Return (x, y) of the center of cell containing provided text 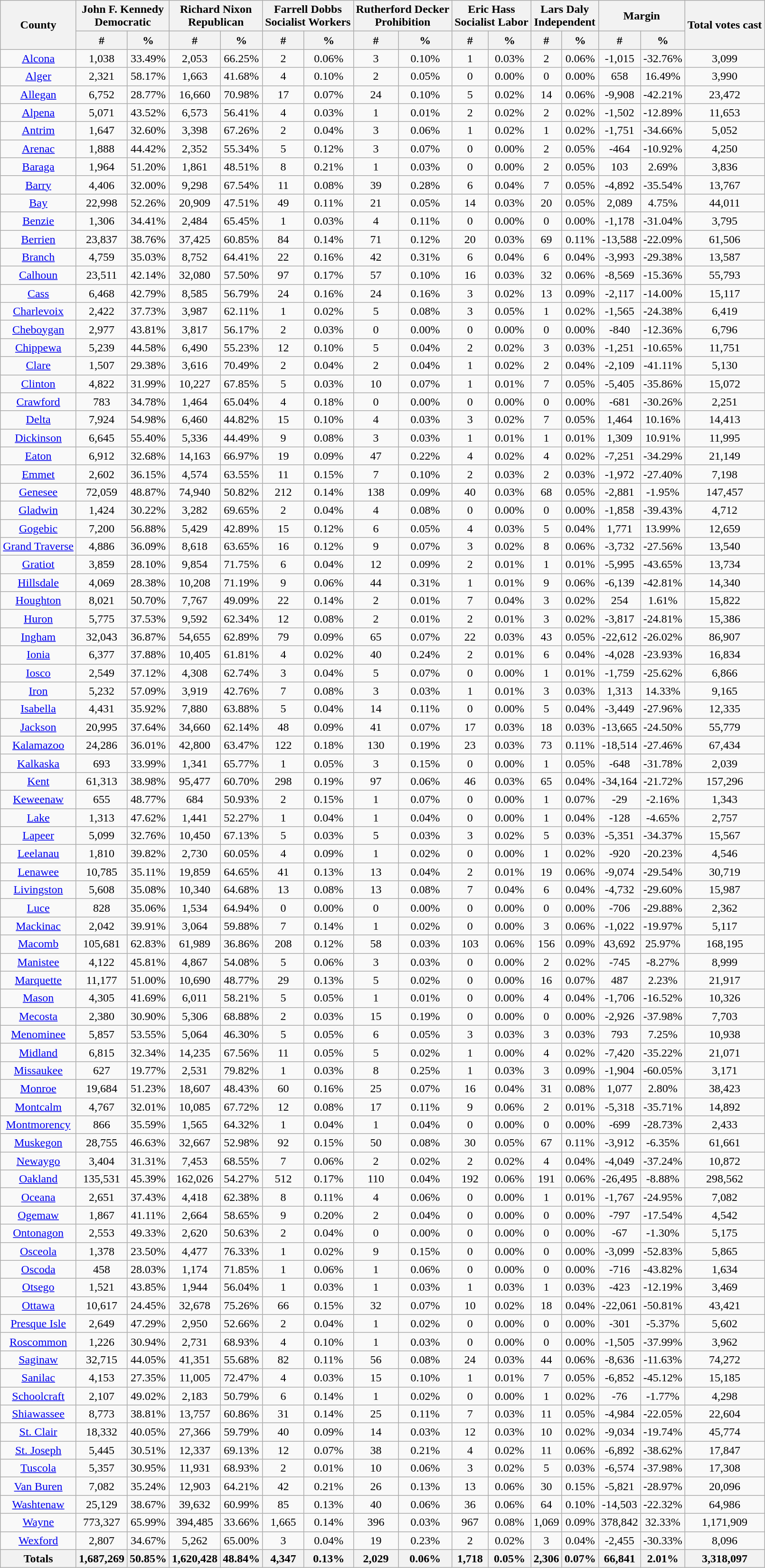
64,986 (725, 1504)
2,251 (725, 402)
2,651 (102, 1197)
Leelanau (38, 854)
6,377 (102, 655)
-1,505 (619, 1341)
-43.65% (663, 565)
9,854 (195, 565)
33.99% (148, 763)
-8,636 (619, 1360)
-26,495 (619, 1179)
31.99% (148, 384)
54.08% (241, 962)
55.34% (241, 149)
32.68% (148, 456)
55.23% (241, 348)
2,422 (102, 312)
-6,892 (619, 1450)
-5,351 (619, 836)
-24.95% (663, 1197)
110 (376, 1179)
-29.54% (663, 872)
Lenawee (38, 872)
2,089 (619, 203)
Menominee (38, 1034)
71.19% (241, 583)
64.32% (241, 1125)
67 (546, 1143)
68.55% (241, 1161)
-39.43% (663, 510)
-4,049 (619, 1161)
Iosco (38, 673)
79.82% (241, 1070)
-67 (619, 1233)
County (38, 25)
3,987 (195, 312)
32.00% (148, 185)
Montcalm (38, 1107)
21,917 (725, 980)
64 (546, 1504)
50 (376, 1143)
36.01% (148, 745)
52.27% (241, 817)
3,282 (195, 510)
18,332 (102, 1432)
3,099 (725, 58)
58.17% (148, 76)
2,321 (102, 76)
6,419 (725, 312)
4,867 (195, 962)
16,834 (725, 655)
-8,569 (619, 275)
64.21% (241, 1486)
60.70% (241, 781)
-301 (619, 1323)
208 (283, 944)
-35.54% (663, 185)
-1.95% (663, 492)
20,909 (195, 203)
-8.27% (663, 962)
147,457 (725, 492)
14,892 (725, 1107)
37.73% (148, 312)
59.88% (241, 926)
47 (376, 456)
1,665 (283, 1522)
Otsego (38, 1287)
68.88% (241, 1016)
Mecosta (38, 1016)
28.77% (148, 94)
4,477 (195, 1251)
Barry (38, 185)
56 (376, 1360)
2.80% (663, 1088)
14,413 (725, 420)
6,912 (102, 456)
-128 (619, 817)
Wayne (38, 1522)
7.25% (663, 1034)
40.05% (148, 1432)
-1,858 (619, 510)
61,313 (102, 781)
15,117 (725, 293)
32,043 (102, 637)
Midland (38, 1052)
Newaygo (38, 1161)
-10.92% (663, 149)
156 (546, 944)
55,779 (725, 727)
8,585 (195, 293)
7,198 (725, 474)
47.51% (241, 203)
44.49% (241, 438)
-840 (619, 330)
Farrell DobbsSocialist Workers (308, 16)
62.74% (241, 673)
15,185 (725, 1378)
4,406 (102, 185)
60.86% (241, 1414)
60.85% (241, 239)
Allegan (38, 94)
28.38% (148, 583)
Arenac (38, 149)
-22,612 (619, 637)
-2,926 (619, 1016)
Chippewa (38, 348)
23.50% (148, 1251)
2,484 (195, 221)
Emmet (38, 474)
1,861 (195, 167)
2,380 (102, 1016)
15,072 (725, 384)
15,567 (725, 836)
-3,912 (619, 1143)
3,919 (195, 691)
0.24% (425, 655)
43.52% (148, 113)
14,235 (195, 1052)
62.11% (241, 312)
34,660 (195, 727)
62.14% (241, 727)
12,659 (725, 529)
-6,574 (619, 1468)
32,678 (195, 1305)
3,171 (725, 1070)
-28.73% (663, 1125)
1,378 (102, 1251)
4,069 (102, 583)
50.93% (241, 799)
-5,405 (619, 384)
85 (283, 1504)
Schoolcraft (38, 1396)
Rutherford DeckerProhibition (403, 16)
4,712 (725, 510)
-7,420 (619, 1052)
-5,821 (619, 1486)
-30.26% (663, 402)
157,296 (725, 781)
4,542 (725, 1215)
-7,251 (619, 456)
4,153 (102, 1378)
13,757 (195, 1414)
1,441 (195, 817)
793 (619, 1034)
Macomb (38, 944)
66 (283, 1305)
69.13% (241, 1450)
22,604 (725, 1414)
37.43% (148, 1197)
51.23% (148, 1088)
56.79% (241, 293)
6,490 (195, 348)
64.41% (241, 257)
-27.96% (663, 709)
56.04% (241, 1287)
394,485 (195, 1522)
Oakland (38, 1179)
105,681 (102, 944)
69.65% (241, 510)
Alger (38, 76)
Kalamazoo (38, 745)
298 (283, 781)
1,634 (725, 1269)
74,272 (725, 1360)
5,775 (102, 619)
37.88% (148, 655)
Livingston (38, 890)
36.86% (241, 944)
3,318,097 (725, 1559)
2.69% (663, 167)
Gladwin (38, 510)
11,995 (725, 438)
30.22% (148, 510)
64.94% (241, 908)
-34.29% (663, 456)
0.25% (425, 1070)
39.91% (148, 926)
67.26% (241, 131)
4,298 (725, 1396)
51.20% (148, 167)
2,183 (195, 1396)
44.82% (241, 420)
2,620 (195, 1233)
-41.11% (663, 366)
64.68% (241, 890)
2,731 (195, 1341)
Crawford (38, 402)
-28.97% (663, 1486)
11,005 (195, 1378)
1,507 (102, 366)
28.10% (148, 565)
32,667 (195, 1143)
-4,028 (619, 655)
Cass (38, 293)
0.28% (425, 185)
-31.78% (663, 763)
6,866 (725, 673)
Kent (38, 781)
3,962 (725, 1341)
-1,759 (619, 673)
-20.23% (663, 854)
Ottawa (38, 1305)
162,026 (195, 1179)
61.81% (241, 655)
3,616 (195, 366)
75.26% (241, 1305)
4,305 (102, 998)
10,405 (195, 655)
56.41% (241, 113)
-42.81% (663, 583)
-2,881 (619, 492)
212 (283, 492)
Saginaw (38, 1360)
Clinton (38, 384)
-797 (619, 1215)
Oscoda (38, 1269)
16,660 (195, 94)
19,684 (102, 1088)
6,796 (725, 330)
-13,665 (619, 727)
14,163 (195, 456)
-76 (619, 1396)
65.00% (241, 1540)
1,077 (619, 1088)
28,755 (102, 1143)
Iron (38, 691)
10.16% (663, 420)
-29.38% (663, 257)
44.58% (148, 348)
378,842 (619, 1522)
35.24% (148, 1486)
42.89% (241, 529)
4,574 (195, 474)
-699 (619, 1125)
-15.36% (663, 275)
-14,503 (619, 1504)
65.99% (148, 1522)
35.08% (148, 890)
46 (470, 781)
Isabella (38, 709)
-17.54% (663, 1215)
23,837 (102, 239)
66.25% (241, 58)
38.67% (148, 1504)
84 (283, 239)
Clare (38, 366)
-26.02% (663, 637)
138 (376, 492)
2,730 (195, 854)
-29 (619, 799)
2,433 (725, 1125)
-27.56% (663, 547)
-30.33% (663, 1540)
1,424 (102, 510)
Alcona (38, 58)
Charlevoix (38, 312)
-4,892 (619, 185)
1,521 (102, 1287)
39.82% (148, 854)
-2.16% (663, 799)
37.53% (148, 619)
48.51% (241, 167)
35.59% (148, 1125)
1,306 (102, 221)
4,122 (102, 962)
-32.76% (663, 58)
Marquette (38, 980)
55.68% (241, 1360)
6,460 (195, 420)
-37.24% (663, 1161)
-34.37% (663, 836)
Osceola (38, 1251)
60 (283, 1088)
30.95% (148, 1468)
-24.81% (663, 619)
135,531 (102, 1179)
70.49% (241, 366)
-1,767 (619, 1197)
1,226 (102, 1341)
54.98% (148, 420)
-3,993 (619, 257)
-27.46% (663, 745)
Lapeer (38, 836)
2.01% (663, 1559)
St. Joseph (38, 1450)
-12.19% (663, 1287)
5,608 (102, 890)
79 (283, 637)
-42.21% (663, 94)
Huron (38, 619)
2,039 (725, 763)
43,692 (619, 944)
29 (283, 980)
11,931 (195, 1468)
Eaton (38, 456)
-24.38% (663, 312)
49 (283, 203)
3,404 (102, 1161)
-29.60% (663, 890)
34.67% (148, 1540)
38.76% (148, 239)
13,587 (725, 257)
33.49% (148, 58)
10,872 (725, 1161)
36.87% (148, 637)
45,774 (725, 1432)
64.65% (241, 872)
1,867 (102, 1215)
17,308 (725, 1468)
41,351 (195, 1360)
-22.32% (663, 1504)
21,149 (725, 456)
5,857 (102, 1034)
61,506 (725, 239)
25.97% (663, 944)
17,847 (725, 1450)
254 (619, 601)
32.34% (148, 1052)
1,944 (195, 1287)
1,565 (195, 1125)
41.69% (148, 998)
866 (102, 1125)
13,540 (725, 547)
3,795 (725, 221)
Gratiot (38, 565)
-2,109 (619, 366)
5,602 (725, 1323)
Manistee (38, 962)
7,767 (195, 601)
62.83% (148, 944)
130 (376, 745)
49.09% (241, 601)
20,096 (725, 1486)
59.79% (241, 1432)
45.39% (148, 1179)
-3,449 (619, 709)
-2,455 (619, 1540)
Bay (38, 203)
56.88% (148, 529)
37,425 (195, 239)
39,632 (195, 1504)
658 (619, 76)
92 (283, 1143)
50.63% (241, 1233)
10.91% (663, 438)
Alpena (38, 113)
396 (376, 1522)
71.85% (241, 1269)
-4,984 (619, 1414)
56.17% (241, 330)
26 (376, 1486)
15,822 (725, 601)
12,903 (195, 1486)
967 (470, 1522)
5,099 (102, 836)
-4.65% (663, 817)
68 (546, 492)
63.88% (241, 709)
50.85% (148, 1559)
57.50% (241, 275)
43.85% (148, 1287)
41.11% (148, 1215)
-19.74% (663, 1432)
-6,852 (619, 1378)
35.11% (148, 872)
2,649 (102, 1323)
Ionia (38, 655)
62.38% (241, 1197)
42.79% (148, 293)
-37.99% (663, 1341)
Shiawassee (38, 1414)
-9,908 (619, 94)
-5.37% (663, 1323)
-9,034 (619, 1432)
0.22% (425, 456)
1,964 (102, 167)
10,085 (195, 1107)
Margin (642, 16)
38,423 (725, 1088)
Grand Traverse (38, 547)
2,352 (195, 149)
3,398 (195, 131)
298,562 (725, 1179)
23,511 (102, 275)
8,096 (725, 1540)
Van Buren (38, 1486)
John F. KennedyDemocratic (123, 16)
2,757 (725, 817)
5,232 (102, 691)
-10.65% (663, 348)
13,767 (725, 185)
-34.66% (663, 131)
2,042 (102, 926)
Berrien (38, 239)
Mackinac (38, 926)
Montmorency (38, 1125)
773,327 (102, 1522)
-35.22% (663, 1052)
61,989 (195, 944)
86,907 (725, 637)
1,038 (102, 58)
-6,139 (619, 583)
-1,972 (619, 474)
Keweenaw (38, 799)
11,751 (725, 348)
1,174 (195, 1269)
54.27% (241, 1179)
66,841 (619, 1559)
Luce (38, 908)
Totals (38, 1559)
-423 (619, 1287)
30,719 (725, 872)
627 (102, 1070)
-43.82% (663, 1269)
61,661 (725, 1143)
63.47% (241, 745)
-716 (619, 1269)
2,029 (376, 1559)
49.33% (148, 1233)
66.97% (241, 456)
-2,117 (619, 293)
3,836 (725, 167)
-16.52% (663, 998)
Ontonagon (38, 1233)
44.42% (148, 149)
-1,251 (619, 348)
-34,164 (619, 781)
63.55% (241, 474)
1,888 (102, 149)
43 (546, 637)
1,534 (195, 908)
1,620,428 (195, 1559)
48 (283, 727)
67.85% (241, 384)
33.66% (241, 1522)
5,239 (102, 348)
27.35% (148, 1378)
1,171,909 (725, 1522)
-19.97% (663, 926)
-1,904 (619, 1070)
Eric HassSocialist Labor (491, 16)
53.55% (148, 1034)
-29.88% (663, 908)
18,607 (195, 1088)
50.82% (241, 492)
168,195 (725, 944)
0.20% (329, 1215)
44,011 (725, 203)
Gogebic (38, 529)
Ogemaw (38, 1215)
828 (102, 908)
-920 (619, 854)
487 (619, 980)
458 (102, 1269)
72,059 (102, 492)
36.09% (148, 547)
Wexford (38, 1540)
-12.36% (663, 330)
13,734 (725, 565)
Muskegon (38, 1143)
-13,588 (619, 239)
37.12% (148, 673)
-60.05% (663, 1070)
10,450 (195, 836)
76.33% (241, 1251)
52.66% (241, 1323)
39 (376, 185)
43,421 (725, 1305)
2,977 (102, 330)
6,468 (102, 293)
-1,706 (619, 998)
62.34% (241, 619)
4,250 (725, 149)
7,924 (102, 420)
783 (102, 402)
-22.09% (663, 239)
-464 (619, 149)
-3,817 (619, 619)
38.81% (148, 1414)
47.62% (148, 817)
11,177 (102, 980)
5,064 (195, 1034)
2,664 (195, 1215)
2,553 (102, 1233)
42.14% (148, 275)
8,999 (725, 962)
5,071 (102, 113)
1,309 (619, 438)
28.03% (148, 1269)
60.05% (241, 854)
5,262 (195, 1540)
5,130 (725, 366)
35.06% (148, 908)
32,080 (195, 275)
-648 (619, 763)
4.75% (663, 203)
32.01% (148, 1107)
47.29% (148, 1323)
-31.04% (663, 221)
19.77% (148, 1070)
8,752 (195, 257)
38.98% (148, 781)
21 (376, 203)
46.63% (148, 1143)
74,940 (195, 492)
1,687,269 (102, 1559)
Roscommon (38, 1341)
43.81% (148, 330)
51.00% (148, 980)
-745 (619, 962)
8,021 (102, 601)
-35.86% (663, 384)
30.51% (148, 1450)
2,950 (195, 1323)
30.90% (148, 1016)
Jackson (38, 727)
41.68% (241, 76)
42.76% (241, 691)
10,227 (195, 384)
Lake (38, 817)
21,071 (725, 1052)
Hillsdale (38, 583)
10,326 (725, 998)
-1,015 (619, 58)
36 (470, 1504)
Kalkaska (38, 763)
45.81% (148, 962)
5,445 (102, 1450)
7,703 (725, 1016)
Tuscola (38, 1468)
-14.00% (663, 293)
11,653 (725, 113)
2,807 (102, 1540)
1.61% (663, 601)
684 (195, 799)
9,165 (725, 691)
5,336 (195, 438)
-1.30% (663, 1233)
58.65% (241, 1215)
71 (376, 239)
6,752 (102, 94)
Benzie (38, 221)
65.77% (241, 763)
4,759 (102, 257)
-5,318 (619, 1107)
25,129 (102, 1504)
-3,099 (619, 1251)
73 (546, 745)
63.65% (241, 547)
16.49% (663, 76)
72.47% (241, 1378)
-22,061 (619, 1305)
-27.40% (663, 474)
-50.81% (663, 1305)
Oceana (38, 1197)
10,617 (102, 1305)
2,549 (102, 673)
95,477 (195, 781)
32.60% (148, 131)
4,767 (102, 1107)
54,655 (195, 637)
44.05% (148, 1360)
5,429 (195, 529)
10,690 (195, 980)
-12.89% (663, 113)
37.64% (148, 727)
5,306 (195, 1016)
Monroe (38, 1088)
42,800 (195, 745)
65.04% (241, 402)
-25.62% (663, 673)
50.79% (241, 1396)
50.70% (148, 601)
122 (283, 745)
8,773 (102, 1414)
1,069 (546, 1522)
5,117 (725, 926)
5,865 (725, 1251)
9,592 (195, 619)
Presque Isle (38, 1323)
67.13% (241, 836)
1,771 (619, 529)
Washtenaw (38, 1504)
82 (283, 1360)
Sanilac (38, 1378)
-38.62% (663, 1450)
9,298 (195, 185)
29.38% (148, 366)
13.99% (663, 529)
Houghton (38, 601)
-3,732 (619, 547)
10,208 (195, 583)
20,995 (102, 727)
4,546 (725, 854)
0.23% (425, 1540)
48.43% (241, 1088)
-45.12% (663, 1378)
-5,995 (619, 565)
3,817 (195, 330)
55.40% (148, 438)
32,715 (102, 1360)
-23.93% (663, 655)
71.75% (241, 565)
34.41% (148, 221)
2,602 (102, 474)
1,647 (102, 131)
Calhoun (38, 275)
57 (376, 275)
52.26% (148, 203)
-8.88% (663, 1179)
2,362 (725, 908)
-1.77% (663, 1396)
22,998 (102, 203)
Dickinson (38, 438)
70.98% (241, 94)
12,335 (725, 709)
Branch (38, 257)
60.99% (241, 1504)
67,434 (725, 745)
2,107 (102, 1396)
6,815 (102, 1052)
-22.05% (663, 1414)
35.92% (148, 709)
24.45% (148, 1305)
23 (470, 745)
-18,514 (619, 745)
7,453 (195, 1161)
Genesee (38, 492)
3,469 (725, 1287)
-52.83% (663, 1251)
1,343 (725, 799)
1,810 (102, 854)
Lars DalyIndependent (565, 16)
6,011 (195, 998)
32.76% (148, 836)
-681 (619, 402)
1,718 (470, 1559)
Delta (38, 420)
693 (102, 763)
65.45% (241, 221)
4,822 (102, 384)
10,340 (195, 890)
14.33% (663, 691)
4,431 (102, 709)
36.15% (148, 474)
57.09% (148, 691)
7,880 (195, 709)
-1,178 (619, 221)
62.89% (241, 637)
-4,732 (619, 890)
3,064 (195, 926)
2,053 (195, 58)
-1,502 (619, 113)
5,052 (725, 131)
Baraga (38, 167)
46.30% (241, 1034)
35.03% (148, 257)
3,859 (102, 565)
-9,074 (619, 872)
-1,751 (619, 131)
-1,565 (619, 312)
Total votes cast (725, 25)
2,306 (546, 1559)
7,200 (102, 529)
48.84% (241, 1559)
Antrim (38, 131)
4,347 (283, 1559)
58 (376, 944)
24,286 (102, 745)
34.78% (148, 402)
32.33% (663, 1522)
2,531 (195, 1070)
192 (470, 1179)
23,472 (725, 94)
14,340 (725, 583)
38 (376, 1450)
1,341 (195, 763)
191 (546, 1179)
15,386 (725, 619)
3,990 (725, 76)
1,663 (195, 76)
31.31% (148, 1161)
6,573 (195, 113)
2.23% (663, 980)
49.02% (148, 1396)
8,618 (195, 547)
15,987 (725, 890)
-35.71% (663, 1107)
St. Clair (38, 1432)
4,886 (102, 547)
-1,022 (619, 926)
4,308 (195, 673)
5,175 (725, 1233)
5,357 (102, 1468)
67.56% (241, 1052)
69 (546, 239)
-706 (619, 908)
-6.35% (663, 1143)
-11.63% (663, 1360)
52.98% (241, 1143)
19,859 (195, 872)
30.94% (148, 1341)
-24.50% (663, 727)
10,785 (102, 872)
10,938 (725, 1034)
48.87% (148, 492)
27,366 (195, 1432)
512 (283, 1179)
Richard NixonRepublican (216, 16)
58.21% (241, 998)
4,418 (195, 1197)
655 (102, 799)
Mason (38, 998)
12,337 (195, 1450)
-21.72% (663, 781)
Missaukee (38, 1070)
6,645 (102, 438)
67.54% (241, 185)
67.72% (241, 1107)
Ingham (38, 637)
Cheboygan (38, 330)
55,793 (725, 275)
